Output the [x, y] coordinate of the center of the cell containing the given text.  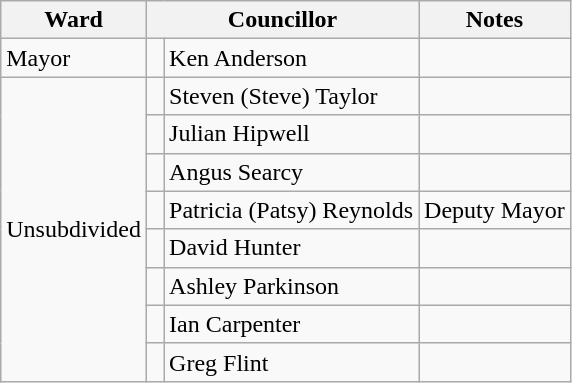
David Hunter [292, 248]
Deputy Mayor [495, 210]
Ian Carpenter [292, 324]
Patricia (Patsy) Reynolds [292, 210]
Unsubdivided [74, 229]
Ashley Parkinson [292, 286]
Greg Flint [292, 362]
Ken Anderson [292, 58]
Mayor [74, 58]
Steven (Steve) Taylor [292, 96]
Ward [74, 20]
Julian Hipwell [292, 134]
Councillor [282, 20]
Notes [495, 20]
Angus Searcy [292, 172]
